Detect which cell encompasses the target text, then output its [x, y] center coordinate. 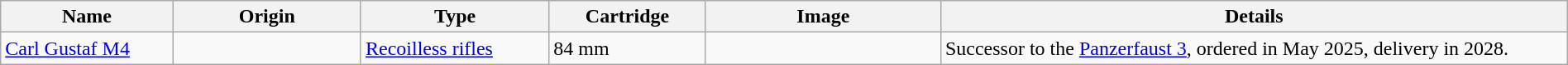
84 mm [627, 48]
Carl Gustaf M4 [87, 48]
Name [87, 17]
Origin [266, 17]
Type [455, 17]
Image [823, 17]
Successor to the Panzerfaust 3, ordered in May 2025, delivery in 2028. [1254, 48]
Cartridge [627, 17]
Details [1254, 17]
Recoilless rifles [455, 48]
